Determine the [X, Y] coordinate at the center of the cell enclosing the given text.  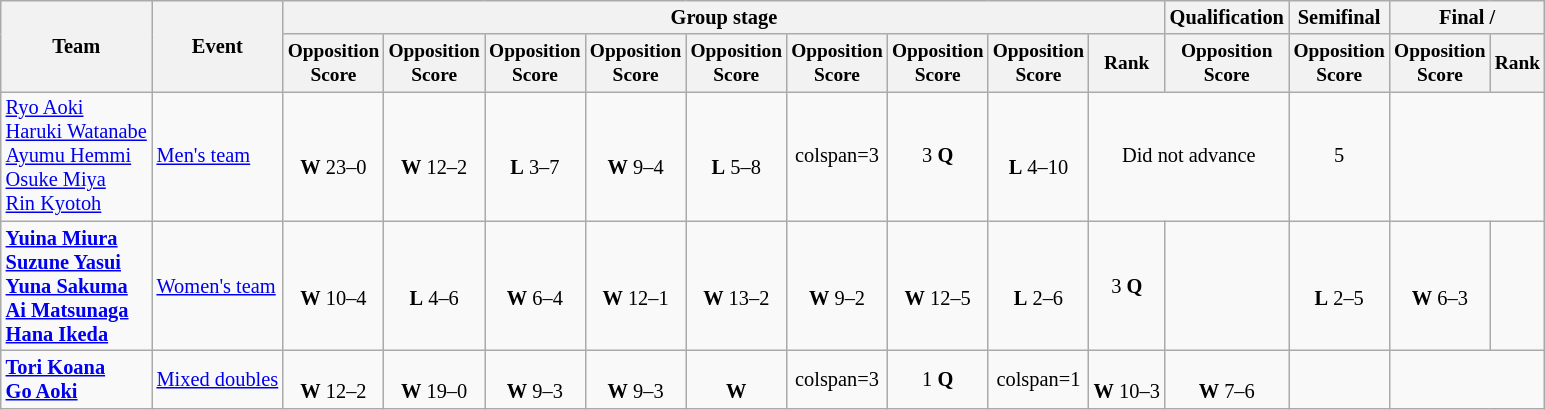
W 6–3 [1440, 286]
Group stage [724, 17]
Men's team [218, 156]
Tori KoanaGo Aoki [76, 380]
Yuina MiuraSuzune YasuiYuna SakumaAi MatsunagaHana Ikeda [76, 286]
Women's team [218, 286]
W 9–2 [838, 286]
W 6–4 [534, 286]
W 12–1 [636, 286]
W [736, 380]
L 5–8 [736, 156]
colspan=1 [1038, 380]
W 13–2 [736, 286]
L 2–6 [1038, 286]
L 4–6 [434, 286]
Event [218, 46]
W 23–0 [334, 156]
L 3–7 [534, 156]
Qualification [1227, 17]
W 19–0 [434, 380]
Ryo AokiHaruki WatanabeAyumu HemmiOsuke MiyaRin Kyotoh [76, 156]
Semifinal [1340, 17]
Mixed doubles [218, 380]
Final / [1466, 17]
L 4–10 [1038, 156]
W 12–5 [938, 286]
Did not advance [1189, 156]
W 7–6 [1227, 380]
W 9–4 [636, 156]
L 2–5 [1340, 286]
5 [1340, 156]
1 Q [938, 380]
W 10–3 [1127, 380]
Team [76, 46]
W 10–4 [334, 286]
